Search for the cell housing the specified text and yield its [x, y] center coordinate. 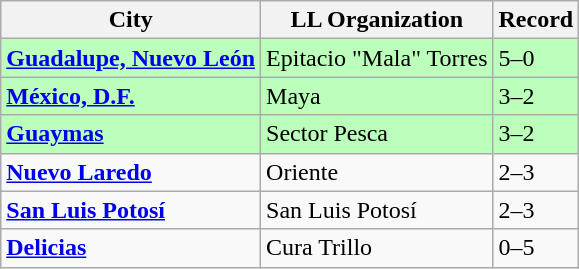
Guaymas [131, 134]
Cura Trillo [377, 248]
Maya [377, 96]
0–5 [536, 248]
5–0 [536, 58]
Nuevo Laredo [131, 172]
Record [536, 20]
Guadalupe, Nuevo León [131, 58]
Delicias [131, 248]
LL Organization [377, 20]
Oriente [377, 172]
México, D.F. [131, 96]
Sector Pesca [377, 134]
Epitacio "Mala" Torres [377, 58]
City [131, 20]
